Provide the (x, y) coordinate of the cell's center where the given text is located.  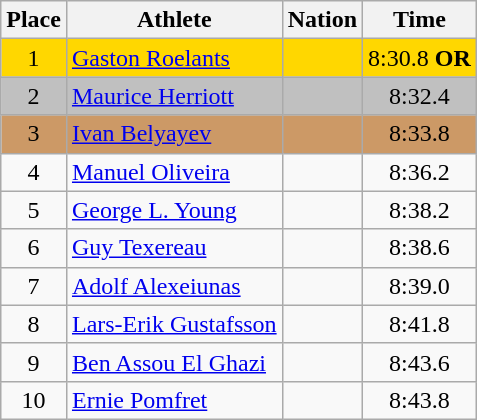
5 (34, 210)
8:30.8 OR (420, 58)
8:38.2 (420, 210)
10 (34, 400)
Ben Assou El Ghazi (174, 362)
Athlete (174, 20)
Gaston Roelants (174, 58)
8:38.6 (420, 248)
8:36.2 (420, 172)
8:43.6 (420, 362)
7 (34, 286)
Ivan Belyayev (174, 134)
Time (420, 20)
8 (34, 324)
3 (34, 134)
George L. Young (174, 210)
Lars-Erik Gustafsson (174, 324)
8:41.8 (420, 324)
2 (34, 96)
Nation (322, 20)
8:33.8 (420, 134)
Maurice Herriott (174, 96)
8:39.0 (420, 286)
Manuel Oliveira (174, 172)
8:32.4 (420, 96)
Place (34, 20)
1 (34, 58)
4 (34, 172)
8:43.8 (420, 400)
Guy Texereau (174, 248)
Ernie Pomfret (174, 400)
6 (34, 248)
9 (34, 362)
Adolf Alexeiunas (174, 286)
